Pinpoint the cell where the given text exists, returning its [x, y] midpoint coordinate. 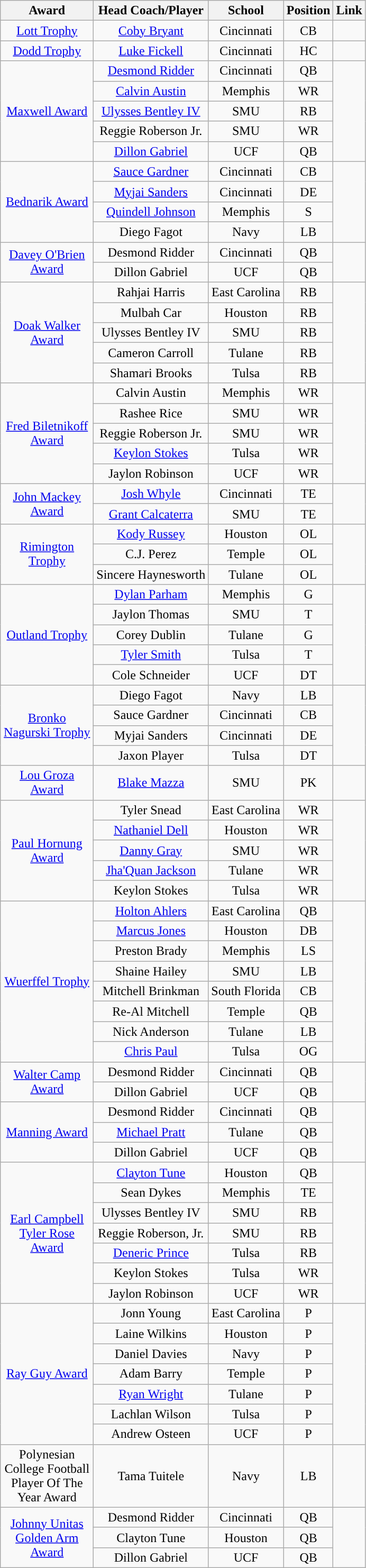
Reggie Roberson, Jr. [151, 1233]
Josh Whyle [151, 494]
Re-Al Mitchell [151, 1011]
Chris Paul [151, 1052]
DB [308, 931]
School [246, 11]
Blake Mazza [151, 783]
Doak Walker Award [47, 333]
Johnny Unitas Golden Arm Award [47, 1537]
Polynesian College Football Player Of The Year Award [47, 1476]
Position [308, 11]
Earl Campbell Tyler Rose Award [47, 1233]
Tyler Snead [151, 810]
Lou Groza Award [47, 783]
Holton Ahlers [151, 910]
Lachlan Wilson [151, 1414]
Jonn Young [151, 1314]
Maxwell Award [47, 111]
Manning Award [47, 1132]
Ryan Wright [151, 1394]
Jaxon Player [151, 755]
Davey O'Brien Award [47, 262]
Dylan Parham [151, 595]
Rashee Rice [151, 413]
Walter Camp Award [47, 1082]
PK [308, 783]
Adam Barry [151, 1374]
LS [308, 951]
Andrew Osteen [151, 1434]
Tyler Smith [151, 655]
Danny Gray [151, 850]
Ray Guy Award [47, 1374]
OG [308, 1052]
Luke Fickell [151, 51]
Fred Biletnikoff Award [47, 433]
S [308, 212]
Jaylon Thomas [151, 615]
C.J. Perez [151, 554]
Award [47, 11]
Cameron Carroll [151, 353]
Daniel Davies [151, 1354]
Bronko Nagurski Trophy [47, 725]
Mitchell Brinkman [151, 991]
Dodd Trophy [47, 51]
South Florida [246, 991]
HC [308, 51]
Kody Russey [151, 534]
Michael Pratt [151, 1132]
Coby Bryant [151, 31]
Rimington Trophy [47, 554]
Corey Dublin [151, 635]
Tama Tuitele [151, 1476]
Shamari Brooks [151, 373]
Bednarik Award [47, 202]
Rahjai Harris [151, 293]
Link [349, 11]
Nick Anderson [151, 1032]
Marcus Jones [151, 931]
Quindell Johnson [151, 212]
Preston Brady [151, 951]
Paul Hornung Award [47, 850]
Sincere Haynesworth [151, 574]
Outland Trophy [47, 635]
Deneric Prince [151, 1253]
Shaine Hailey [151, 971]
Lott Trophy [47, 31]
Nathaniel Dell [151, 830]
Laine Wilkins [151, 1334]
Sean Dykes [151, 1192]
John Mackey Award [47, 504]
Jha'Quan Jackson [151, 870]
Wuerffel Trophy [47, 981]
Head Coach/Player [151, 11]
Mulbah Car [151, 313]
Cole Schneider [151, 675]
Grant Calcaterra [151, 514]
